Determine the (X, Y) coordinate at the center of the cell enclosing the given text.  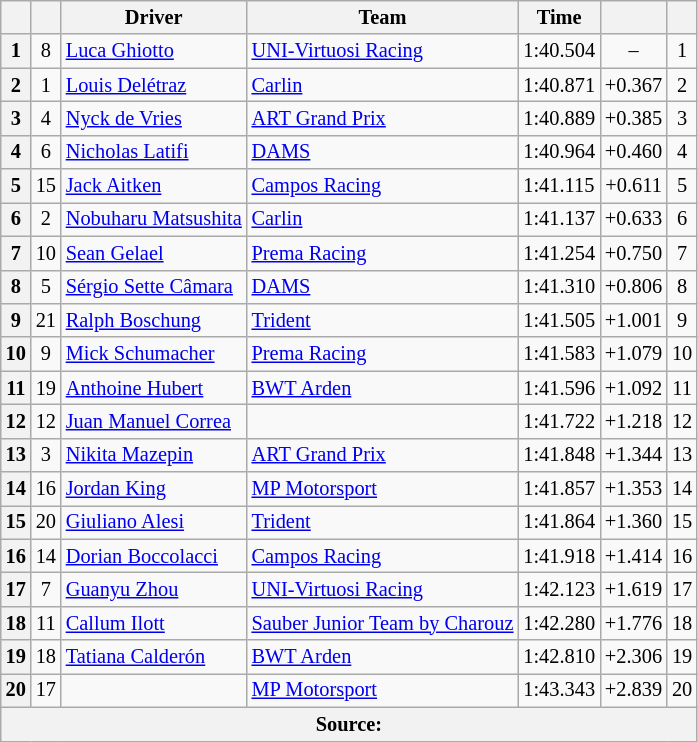
+0.611 (634, 186)
1:42.123 (559, 589)
1:42.810 (559, 657)
+0.806 (634, 287)
Sérgio Sette Câmara (154, 287)
+1.414 (634, 556)
+1.353 (634, 489)
1:43.343 (559, 690)
Driver (154, 17)
+0.460 (634, 152)
Ralph Boschung (154, 320)
+2.839 (634, 690)
+1.776 (634, 623)
+0.385 (634, 118)
1:41.918 (559, 556)
Callum Ilott (154, 623)
+1.079 (634, 354)
Team (383, 17)
1:41.254 (559, 253)
+0.750 (634, 253)
1:41.848 (559, 455)
1:40.504 (559, 51)
1:41.505 (559, 320)
Dorian Boccolacci (154, 556)
Jack Aitken (154, 186)
Sean Gelael (154, 253)
Juan Manuel Correa (154, 421)
+0.633 (634, 219)
Louis Delétraz (154, 85)
Nyck de Vries (154, 118)
1:40.871 (559, 85)
Guanyu Zhou (154, 589)
Tatiana Calderón (154, 657)
1:40.964 (559, 152)
1:41.857 (559, 489)
Source: (349, 724)
+0.367 (634, 85)
1:41.310 (559, 287)
Sauber Junior Team by Charouz (383, 623)
Nobuharu Matsushita (154, 219)
Nicholas Latifi (154, 152)
1:41.115 (559, 186)
1:41.864 (559, 522)
Anthoine Hubert (154, 388)
+1.092 (634, 388)
+1.360 (634, 522)
Jordan King (154, 489)
+1.001 (634, 320)
21 (46, 320)
Giuliano Alesi (154, 522)
1:41.583 (559, 354)
1:42.280 (559, 623)
+1.218 (634, 421)
– (634, 51)
1:41.137 (559, 219)
Luca Ghiotto (154, 51)
Nikita Mazepin (154, 455)
1:41.596 (559, 388)
+1.619 (634, 589)
+1.344 (634, 455)
Mick Schumacher (154, 354)
1:40.889 (559, 118)
Time (559, 17)
+2.306 (634, 657)
1:41.722 (559, 421)
